Pinpoint the cell where the given text exists, returning its [X, Y] midpoint coordinate. 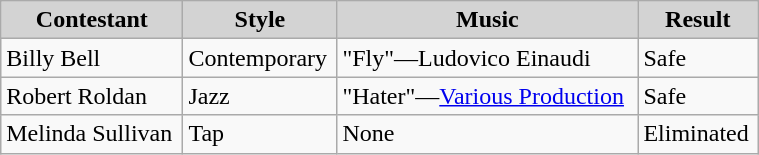
"Hater"—Various Production [488, 96]
Contestant [92, 20]
Style [260, 20]
Billy Bell [92, 58]
Music [488, 20]
None [488, 134]
Eliminated [698, 134]
Robert Roldan [92, 96]
Result [698, 20]
"Fly"—Ludovico Einaudi [488, 58]
Melinda Sullivan [92, 134]
Contemporary [260, 58]
Jazz [260, 96]
Tap [260, 134]
